Scan for the cell matching the given text and deliver its (X, Y) coordinate at center. 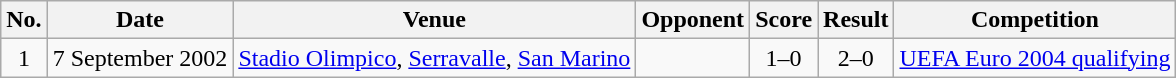
No. (24, 20)
Score (784, 20)
1 (24, 58)
Date (140, 20)
1–0 (784, 58)
UEFA Euro 2004 qualifying (1035, 58)
2–0 (856, 58)
Result (856, 20)
Stadio Olimpico, Serravalle, San Marino (434, 58)
Opponent (693, 20)
Venue (434, 20)
Competition (1035, 20)
7 September 2002 (140, 58)
